For the text-containing cell, return its midpoint in [X, Y] coordinate format. 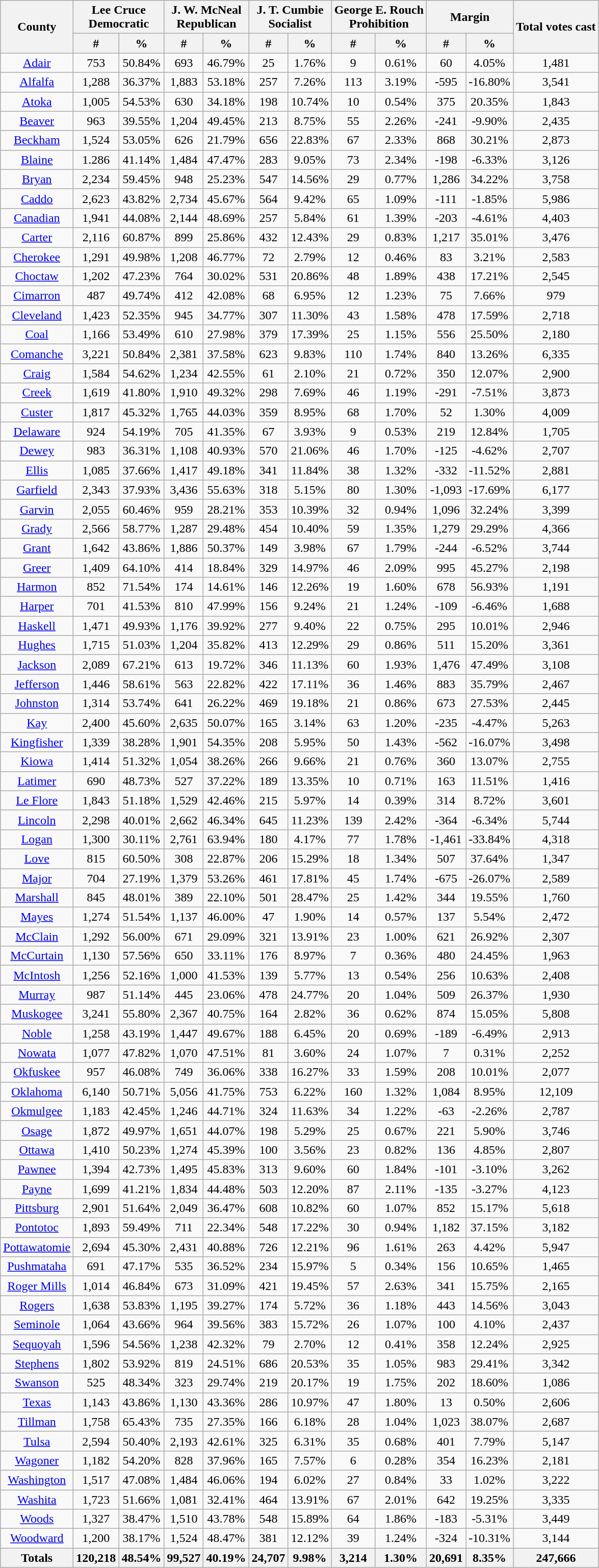
22.87% [226, 858]
1,529 [184, 800]
38.07% [489, 1422]
25.23% [226, 179]
Major [37, 878]
8.35% [489, 1558]
54.62% [142, 373]
2,755 [556, 762]
12.12% [310, 1538]
56.00% [142, 937]
1,699 [96, 1189]
0.50% [489, 1402]
1,288 [96, 82]
3,436 [184, 490]
1.46% [401, 684]
19.55% [489, 898]
17.59% [489, 315]
1,765 [184, 412]
1,286 [447, 179]
35.82% [226, 645]
10.97% [310, 1402]
22 [353, 626]
34.22% [489, 179]
64 [353, 1519]
46.79% [226, 63]
1,510 [184, 1519]
34 [353, 1111]
414 [184, 568]
Canadian [37, 218]
690 [96, 781]
12.24% [489, 1344]
31.09% [226, 1286]
Ellis [37, 470]
37.58% [226, 354]
0.28% [401, 1460]
-241 [447, 121]
36.52% [226, 1267]
5.72% [310, 1305]
34.77% [226, 315]
381 [268, 1538]
2.79% [310, 257]
-109 [447, 606]
656 [268, 140]
5.29% [310, 1130]
1,137 [184, 917]
1,143 [96, 1402]
10.74% [310, 102]
51.03% [142, 645]
1,279 [447, 528]
48.01% [142, 898]
221 [447, 1130]
17.22% [310, 1228]
206 [268, 858]
1,886 [184, 548]
Washita [37, 1499]
57 [353, 1286]
Margin [470, 17]
-7.51% [489, 393]
43 [353, 315]
389 [184, 898]
5 [353, 1267]
Stephens [37, 1363]
-183 [447, 1519]
Nowata [37, 1053]
963 [96, 121]
9.40% [310, 626]
321 [268, 937]
1,584 [96, 373]
20.86% [310, 276]
24.51% [226, 1363]
5.95% [310, 742]
2,307 [556, 937]
469 [268, 703]
3,873 [556, 393]
1,070 [184, 1053]
610 [184, 335]
247,666 [556, 1558]
1.35% [401, 528]
49.93% [142, 626]
964 [184, 1325]
Okfuskee [37, 1072]
0.69% [401, 1033]
42.45% [142, 1111]
12.84% [489, 432]
-4.61% [489, 218]
2,181 [556, 1460]
58.61% [142, 684]
50.23% [142, 1150]
Hughes [37, 645]
Ottawa [37, 1150]
263 [447, 1247]
3.56% [310, 1150]
38 [353, 470]
3,498 [556, 742]
3.21% [489, 257]
1,246 [184, 1111]
44.48% [226, 1189]
705 [184, 432]
623 [268, 354]
1,292 [96, 937]
12,109 [556, 1092]
1.78% [401, 839]
32.41% [226, 1499]
46.77% [226, 257]
73 [353, 160]
2,089 [96, 665]
20.53% [310, 1363]
16.27% [310, 1072]
83 [447, 257]
6.31% [310, 1441]
43.66% [142, 1325]
22.34% [226, 1228]
1.89% [401, 276]
2,761 [184, 839]
1,339 [96, 742]
Adair [37, 63]
2,545 [556, 276]
Grant [37, 548]
1,596 [96, 1344]
-3.27% [489, 1189]
-33.84% [489, 839]
49.74% [142, 296]
20,691 [447, 1558]
60.87% [142, 237]
52 [447, 412]
10.82% [310, 1208]
3,182 [556, 1228]
3,144 [556, 1538]
42.08% [226, 296]
3,758 [556, 179]
325 [268, 1441]
535 [184, 1267]
1,200 [96, 1538]
3.14% [310, 723]
359 [268, 412]
1,258 [96, 1033]
Woodward [37, 1538]
438 [447, 276]
2,901 [96, 1208]
50.07% [226, 723]
28.21% [226, 509]
6,335 [556, 354]
54.56% [142, 1344]
25.50% [489, 335]
957 [96, 1072]
59.49% [142, 1228]
7.66% [489, 296]
1.42% [401, 898]
2,198 [556, 568]
Murray [37, 995]
-10.31% [489, 1538]
1.79% [401, 548]
-26.07% [489, 878]
0.84% [401, 1480]
42.32% [226, 1344]
99,527 [184, 1558]
50 [353, 742]
-562 [447, 742]
10.39% [310, 509]
49.32% [226, 393]
0.41% [401, 1344]
0.68% [401, 1441]
945 [184, 315]
0.46% [401, 257]
Delaware [37, 432]
202 [447, 1383]
11.23% [310, 820]
37.15% [489, 1228]
Beckham [37, 140]
29.09% [226, 937]
1.39% [401, 218]
959 [184, 509]
2,566 [96, 528]
43.78% [226, 1519]
711 [184, 1228]
53.26% [226, 878]
503 [268, 1189]
2,437 [556, 1325]
McIntosh [37, 975]
Payne [37, 1189]
1,471 [96, 626]
749 [184, 1072]
1,379 [184, 878]
464 [268, 1499]
Woods [37, 1519]
3,541 [556, 82]
-235 [447, 723]
51.32% [142, 762]
43.19% [142, 1033]
75 [447, 296]
39.27% [226, 1305]
47.49% [489, 665]
1,638 [96, 1305]
1.60% [401, 587]
2,408 [556, 975]
15.72% [310, 1325]
3,399 [556, 509]
1,208 [184, 257]
-324 [447, 1538]
346 [268, 665]
1.75% [401, 1383]
Cimarron [37, 296]
1.23% [401, 296]
6.95% [310, 296]
Pontotoc [37, 1228]
9.60% [310, 1169]
1,834 [184, 1189]
63.94% [226, 839]
29.74% [226, 1383]
45.27% [489, 568]
2,873 [556, 140]
1.20% [401, 723]
650 [184, 956]
J. W. McNealRepublican [206, 17]
Logan [37, 839]
4,123 [556, 1189]
3,262 [556, 1169]
13.26% [489, 354]
7.79% [489, 1441]
5,147 [556, 1441]
54.20% [142, 1460]
948 [184, 179]
63 [353, 723]
1,963 [556, 956]
1,014 [96, 1286]
1.61% [401, 1247]
87 [353, 1189]
375 [447, 102]
43.82% [142, 198]
166 [268, 1422]
41.35% [226, 432]
113 [353, 82]
47.17% [142, 1267]
36.06% [226, 1072]
Harmon [37, 587]
845 [96, 898]
0.76% [401, 762]
443 [447, 1305]
Garvin [37, 509]
Haskell [37, 626]
2,381 [184, 354]
Greer [37, 568]
47.47% [226, 160]
5,947 [556, 1247]
1,086 [556, 1383]
54.19% [142, 432]
Comanche [37, 354]
10.40% [310, 528]
9.42% [310, 198]
2,472 [556, 917]
1,410 [96, 1150]
379 [268, 335]
Osage [37, 1130]
1.80% [401, 1402]
37.22% [226, 781]
15.89% [310, 1519]
Johnston [37, 703]
2,445 [556, 703]
329 [268, 568]
3,342 [556, 1363]
8.97% [310, 956]
43.36% [226, 1402]
59 [353, 528]
5.84% [310, 218]
26.92% [489, 937]
3,744 [556, 548]
32 [353, 509]
1.34% [401, 858]
146 [268, 587]
45.30% [142, 1247]
36.47% [226, 1208]
0.53% [401, 432]
-6.52% [489, 548]
1,064 [96, 1325]
51.66% [142, 1499]
2,583 [556, 257]
1,000 [184, 975]
1,256 [96, 975]
2,589 [556, 878]
49.97% [142, 1130]
2,431 [184, 1247]
49.98% [142, 257]
-4.47% [489, 723]
295 [447, 626]
Pawnee [37, 1169]
12.20% [310, 1189]
40.19% [226, 1558]
2,180 [556, 335]
507 [447, 858]
Cleveland [37, 315]
2,635 [184, 723]
421 [268, 1286]
307 [268, 315]
50.71% [142, 1092]
Rogers [37, 1305]
189 [268, 781]
1,195 [184, 1305]
1,893 [96, 1228]
1,166 [96, 335]
64.10% [142, 568]
6.22% [310, 1092]
Custer [37, 412]
354 [447, 1460]
18.60% [489, 1383]
2,718 [556, 315]
735 [184, 1422]
7.26% [310, 82]
0.83% [401, 237]
-6.46% [489, 606]
13.07% [489, 762]
3,449 [556, 1519]
29.48% [226, 528]
24 [353, 1053]
13.35% [310, 781]
45.39% [226, 1150]
49.18% [226, 470]
2,734 [184, 198]
2,298 [96, 820]
Pittsburg [37, 1208]
Jackson [37, 665]
704 [96, 878]
15.17% [489, 1208]
-5.31% [489, 1519]
1,872 [96, 1130]
38.47% [142, 1519]
Seminole [37, 1325]
412 [184, 296]
18 [353, 858]
2.09% [401, 568]
-16.07% [489, 742]
1.09% [401, 198]
-198 [447, 160]
1.58% [401, 315]
11.84% [310, 470]
37.93% [142, 490]
1,054 [184, 762]
2,193 [184, 1441]
2.42% [401, 820]
Mayes [37, 917]
2,165 [556, 1286]
2,913 [556, 1033]
40.75% [226, 1014]
Latimer [37, 781]
5.77% [310, 975]
96 [353, 1247]
6.18% [310, 1422]
120,218 [96, 1558]
-6.34% [489, 820]
1,642 [96, 548]
27.53% [489, 703]
36.37% [142, 82]
1,619 [96, 393]
840 [447, 354]
4.05% [489, 63]
4,009 [556, 412]
27 [353, 1480]
286 [268, 1402]
42.73% [142, 1169]
810 [184, 606]
Grady [37, 528]
2,252 [556, 1053]
30 [353, 1228]
Okmulgee [37, 1111]
44.07% [226, 1130]
1.43% [401, 742]
Alfalfa [37, 82]
28 [353, 1422]
18.84% [226, 568]
59.45% [142, 179]
2.10% [310, 373]
2.11% [401, 1189]
1,481 [556, 63]
1,234 [184, 373]
527 [184, 781]
55.63% [226, 490]
38.26% [226, 762]
19.45% [310, 1286]
29.29% [489, 528]
1.18% [401, 1305]
2,900 [556, 373]
2,807 [556, 1150]
1.22% [401, 1111]
2.33% [401, 140]
641 [184, 703]
547 [268, 179]
4.10% [489, 1325]
5.15% [310, 490]
-3.10% [489, 1169]
764 [184, 276]
1,096 [447, 509]
2,400 [96, 723]
1,238 [184, 1344]
2.34% [401, 160]
445 [184, 995]
Lincoln [37, 820]
2,467 [556, 684]
1,409 [96, 568]
10.63% [489, 975]
5,618 [556, 1208]
308 [184, 858]
1,651 [184, 1130]
2,946 [556, 626]
-125 [447, 451]
51.14% [142, 995]
32.24% [489, 509]
160 [353, 1092]
1,191 [556, 587]
Texas [37, 1402]
20.35% [489, 102]
24.45% [489, 956]
5,263 [556, 723]
46.06% [226, 1480]
15.05% [489, 1014]
23.06% [226, 995]
42.46% [226, 800]
40.93% [226, 451]
6 [353, 1460]
8.75% [310, 121]
48.47% [226, 1538]
30.02% [226, 276]
45 [353, 878]
9.66% [310, 762]
401 [447, 1441]
Muskogee [37, 1014]
686 [268, 1363]
-1,093 [447, 490]
55.80% [142, 1014]
-63 [447, 1111]
323 [184, 1383]
1.00% [401, 937]
Kingfisher [37, 742]
1,077 [96, 1053]
525 [96, 1383]
22.83% [310, 140]
38.28% [142, 742]
12.29% [310, 645]
556 [447, 335]
1,217 [447, 237]
46.34% [226, 820]
-189 [447, 1033]
350 [447, 373]
65.43% [142, 1422]
531 [268, 276]
33.11% [226, 956]
564 [268, 198]
54.53% [142, 102]
2,049 [184, 1208]
Craig [37, 373]
Noble [37, 1033]
1,417 [184, 470]
1,314 [96, 703]
691 [96, 1267]
Caddo [37, 198]
79 [268, 1344]
164 [268, 1014]
67.21% [142, 665]
0.71% [401, 781]
42.61% [226, 1441]
14.97% [310, 568]
48.73% [142, 781]
1,446 [96, 684]
21.79% [226, 140]
81 [268, 1053]
Creek [37, 393]
149 [268, 548]
4,318 [556, 839]
11.30% [310, 315]
613 [184, 665]
2.63% [401, 1286]
44.71% [226, 1111]
53.74% [142, 703]
353 [268, 509]
2,116 [96, 237]
38.17% [142, 1538]
Garfield [37, 490]
58.77% [142, 528]
-135 [447, 1189]
J. T. CumbieSocialist [290, 17]
27.98% [226, 335]
1,183 [96, 1111]
188 [268, 1033]
Pushmataha [37, 1267]
56.93% [489, 587]
1,327 [96, 1519]
80 [353, 490]
Harper [37, 606]
701 [96, 606]
28.47% [310, 898]
0.82% [401, 1150]
47.99% [226, 606]
42.55% [226, 373]
642 [447, 1499]
47.51% [226, 1053]
1,883 [184, 82]
338 [268, 1072]
4,403 [556, 218]
1.02% [489, 1480]
-17.69% [489, 490]
501 [268, 898]
26.37% [489, 995]
563 [184, 684]
1,202 [96, 276]
17.81% [310, 878]
645 [268, 820]
2,662 [184, 820]
19.72% [226, 665]
15.97% [310, 1267]
Pottawatomie [37, 1247]
511 [447, 645]
413 [268, 645]
671 [184, 937]
41.14% [142, 160]
487 [96, 296]
9.24% [310, 606]
77 [353, 839]
5.54% [489, 917]
9.05% [310, 160]
2,234 [96, 179]
4.42% [489, 1247]
46.00% [226, 917]
11.51% [489, 781]
24.77% [310, 995]
2,707 [556, 451]
1,300 [96, 839]
1,688 [556, 606]
314 [447, 800]
12.26% [310, 587]
630 [184, 102]
54.35% [226, 742]
-16.80% [489, 82]
22.82% [226, 684]
3,601 [556, 800]
37.64% [489, 858]
35.79% [489, 684]
Bryan [37, 179]
1.90% [310, 917]
35.01% [489, 237]
39.55% [142, 121]
1,760 [556, 898]
266 [268, 762]
234 [268, 1267]
509 [447, 995]
924 [96, 432]
-2.26% [489, 1111]
24,707 [268, 1558]
1,084 [447, 1092]
-9.90% [489, 121]
2,606 [556, 1402]
726 [268, 1247]
17.39% [310, 335]
26.22% [226, 703]
110 [353, 354]
22.10% [226, 898]
194 [268, 1480]
9.83% [310, 354]
52.35% [142, 315]
5.90% [489, 1130]
2,343 [96, 490]
Dewey [37, 451]
60.46% [142, 509]
65 [353, 198]
324 [268, 1111]
1,910 [184, 393]
1,901 [184, 742]
County [37, 27]
5,808 [556, 1014]
53.05% [142, 140]
2,694 [96, 1247]
45.60% [142, 723]
995 [447, 568]
16.23% [489, 1460]
1.76% [310, 63]
71.54% [142, 587]
1,287 [184, 528]
45.32% [142, 412]
383 [268, 1325]
Blaine [37, 160]
3,126 [556, 160]
608 [268, 1208]
2.26% [401, 121]
136 [447, 1150]
Lee CruceDemocratic [119, 17]
-4.62% [489, 451]
0.67% [401, 1130]
621 [447, 937]
37.66% [142, 470]
McCurtain [37, 956]
53.18% [226, 82]
48.69% [226, 218]
12.21% [310, 1247]
1.19% [401, 393]
11.63% [310, 1111]
1,394 [96, 1169]
29.41% [489, 1363]
19.25% [489, 1499]
3,108 [556, 665]
-1.85% [489, 198]
Total votes cast [556, 27]
7.69% [310, 393]
2,623 [96, 198]
570 [268, 451]
137 [447, 917]
1,023 [447, 1422]
15.20% [489, 645]
39.56% [226, 1325]
44.08% [142, 218]
1,414 [96, 762]
1,176 [184, 626]
432 [268, 237]
15.29% [310, 858]
6.45% [310, 1033]
47.08% [142, 1480]
3,476 [556, 237]
-6.33% [489, 160]
979 [556, 296]
815 [96, 858]
0.57% [401, 917]
2,367 [184, 1014]
1.286 [96, 160]
-675 [447, 878]
Choctaw [37, 276]
2,435 [556, 121]
693 [184, 63]
1,423 [96, 315]
6,177 [556, 490]
344 [447, 898]
1,447 [184, 1033]
883 [447, 684]
2,055 [96, 509]
44.03% [226, 412]
Beaver [37, 121]
Kiowa [37, 762]
1,930 [556, 995]
7.57% [310, 1460]
2,787 [556, 1111]
1,085 [96, 470]
27.19% [142, 878]
422 [268, 684]
0.72% [401, 373]
2,687 [556, 1422]
215 [268, 800]
Marshall [37, 898]
3.98% [310, 548]
5,744 [556, 820]
1.59% [401, 1072]
50.40% [142, 1441]
Carter [37, 237]
1,705 [556, 432]
1,517 [96, 1480]
2,144 [184, 218]
40.01% [142, 820]
53.49% [142, 335]
36.31% [142, 451]
1.93% [401, 665]
3,214 [353, 1558]
2.70% [310, 1344]
1,347 [556, 858]
3,221 [96, 354]
0.34% [401, 1267]
3,361 [556, 645]
51.54% [142, 917]
480 [447, 956]
5,056 [184, 1092]
Roger Mills [37, 1286]
Le Flore [37, 800]
34.18% [226, 102]
874 [447, 1014]
0.75% [401, 626]
1,081 [184, 1499]
1,416 [556, 781]
Totals [37, 1558]
3,222 [556, 1480]
37.96% [226, 1460]
868 [447, 140]
26 [353, 1325]
0.39% [401, 800]
5.97% [310, 800]
Love [37, 858]
4,366 [556, 528]
27.35% [226, 1422]
1.15% [401, 335]
McClain [37, 937]
987 [96, 995]
12.07% [489, 373]
4.17% [310, 839]
-595 [447, 82]
51.64% [142, 1208]
48.54% [142, 1558]
19.18% [310, 703]
-203 [447, 218]
256 [447, 975]
819 [184, 1363]
Tulsa [37, 1441]
358 [447, 1344]
15.75% [489, 1286]
3.19% [401, 82]
277 [268, 626]
3.60% [310, 1053]
828 [184, 1460]
163 [447, 781]
40.88% [226, 1247]
-101 [447, 1169]
53.83% [142, 1305]
318 [268, 490]
2,925 [556, 1344]
17.11% [310, 684]
3,335 [556, 1499]
213 [268, 121]
1,715 [96, 645]
-111 [447, 198]
57.56% [142, 956]
Tillman [37, 1422]
-6.49% [489, 1033]
14.61% [226, 587]
Jefferson [37, 684]
0.61% [401, 63]
46.84% [142, 1286]
49.45% [226, 121]
45.83% [226, 1169]
3.93% [310, 432]
72 [268, 257]
6,140 [96, 1092]
313 [268, 1169]
1,291 [96, 257]
1,941 [96, 218]
60.50% [142, 858]
Kay [37, 723]
-364 [447, 820]
180 [268, 839]
Cherokee [37, 257]
1,758 [96, 1422]
Sequoyah [37, 1344]
6.02% [310, 1480]
0.31% [489, 1053]
3,746 [556, 1130]
41.75% [226, 1092]
1,802 [96, 1363]
0.36% [401, 956]
55 [353, 121]
298 [268, 393]
454 [268, 528]
47.23% [142, 276]
1,005 [96, 102]
48 [353, 276]
Atoka [37, 102]
2,077 [556, 1072]
8.72% [489, 800]
0.62% [401, 1014]
-11.52% [489, 470]
3,241 [96, 1014]
39.92% [226, 626]
46.08% [142, 1072]
3,043 [556, 1305]
1,108 [184, 451]
1.84% [401, 1169]
176 [268, 956]
9.98% [310, 1558]
48.34% [142, 1383]
-332 [447, 470]
Washington [37, 1480]
49.67% [226, 1033]
17.21% [489, 276]
53.92% [142, 1363]
899 [184, 237]
0.77% [401, 179]
41.80% [142, 393]
12.43% [310, 237]
2.01% [401, 1499]
1.86% [401, 1519]
47.82% [142, 1053]
4.85% [489, 1150]
41.21% [142, 1189]
-1,461 [447, 839]
52.16% [142, 975]
45.67% [226, 198]
5,986 [556, 198]
39 [353, 1538]
-244 [447, 548]
2,881 [556, 470]
1,495 [184, 1169]
283 [268, 160]
Wagoner [37, 1460]
20.17% [310, 1383]
George E. RouchProhibition [379, 17]
Coal [37, 335]
2,594 [96, 1441]
50.37% [226, 548]
11.13% [310, 665]
Oklahoma [37, 1092]
360 [447, 762]
Swanson [37, 1383]
1,723 [96, 1499]
30.21% [489, 140]
-291 [447, 393]
1,465 [556, 1267]
2.82% [310, 1014]
626 [184, 140]
21.06% [310, 451]
461 [268, 878]
678 [447, 587]
30.11% [142, 839]
1.05% [401, 1363]
25.86% [226, 237]
51.18% [142, 800]
10.65% [489, 1267]
1,476 [447, 665]
1,817 [96, 412]
